Provide the (X, Y) coordinate of the cell's center where the given text is located.  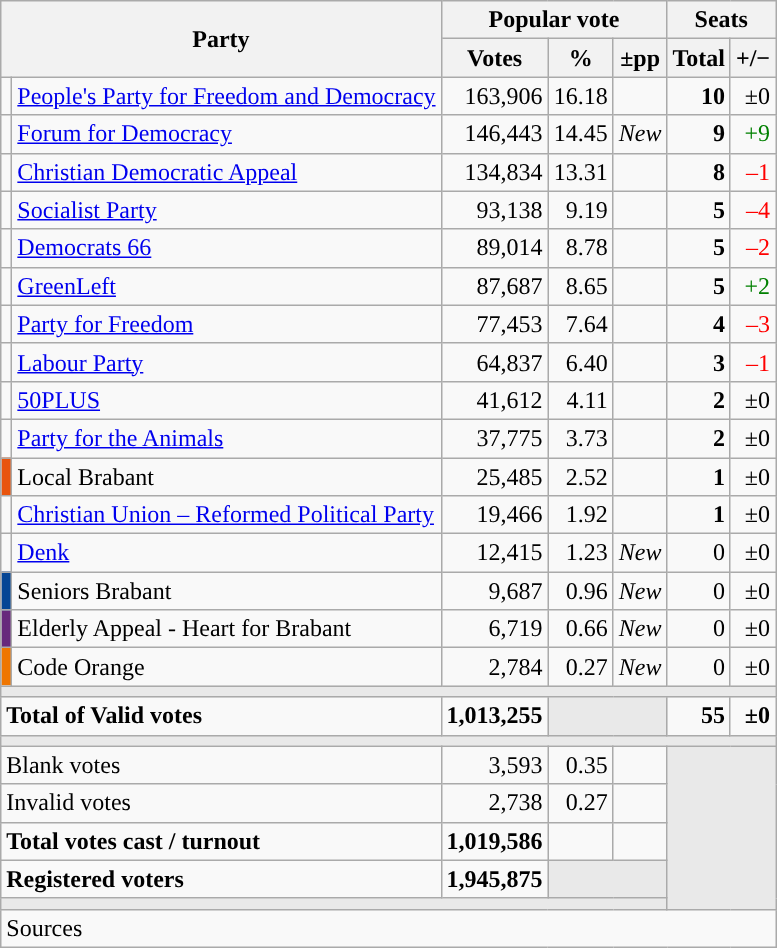
Local Brabant (226, 477)
3 (699, 362)
1.23 (580, 553)
Total of Valid votes (221, 716)
Denk (226, 553)
Popular vote (554, 20)
9 (699, 134)
8 (699, 172)
–4 (752, 210)
89,014 (494, 248)
Code Orange (226, 667)
Sources (388, 928)
Labour Party (226, 362)
4.11 (580, 400)
3,593 (494, 765)
0.35 (580, 765)
6.40 (580, 362)
50PLUS (226, 400)
Votes (494, 58)
1,945,875 (494, 879)
People's Party for Freedom and Democracy (226, 96)
Forum for Democracy (226, 134)
1,013,255 (494, 716)
Total (699, 58)
Party (221, 39)
1.92 (580, 515)
37,775 (494, 438)
25,485 (494, 477)
0.96 (580, 591)
55 (699, 716)
Seats (722, 20)
77,453 (494, 324)
Democrats 66 (226, 248)
Blank votes (221, 765)
10 (699, 96)
+/− (752, 58)
Seniors Brabant (226, 591)
2,738 (494, 803)
12,415 (494, 553)
Elderly Appeal - Heart for Brabant (226, 629)
93,138 (494, 210)
4 (699, 324)
8.78 (580, 248)
GreenLeft (226, 286)
13.31 (580, 172)
87,687 (494, 286)
Christian Democratic Appeal (226, 172)
16.18 (580, 96)
163,906 (494, 96)
19,466 (494, 515)
+9 (752, 134)
% (580, 58)
146,443 (494, 134)
Registered voters (221, 879)
+2 (752, 286)
Invalid votes (221, 803)
Christian Union – Reformed Political Party (226, 515)
6,719 (494, 629)
8.65 (580, 286)
Socialist Party (226, 210)
14.45 (580, 134)
–2 (752, 248)
2,784 (494, 667)
7.64 (580, 324)
9,687 (494, 591)
0.66 (580, 629)
3.73 (580, 438)
41,612 (494, 400)
9.19 (580, 210)
Total votes cast / turnout (221, 841)
134,834 (494, 172)
Party for the Animals (226, 438)
2.52 (580, 477)
Party for Freedom (226, 324)
±pp (640, 58)
1,019,586 (494, 841)
64,837 (494, 362)
–3 (752, 324)
